Find where the given text appears and provide that cell's center as (X, Y) coordinate. 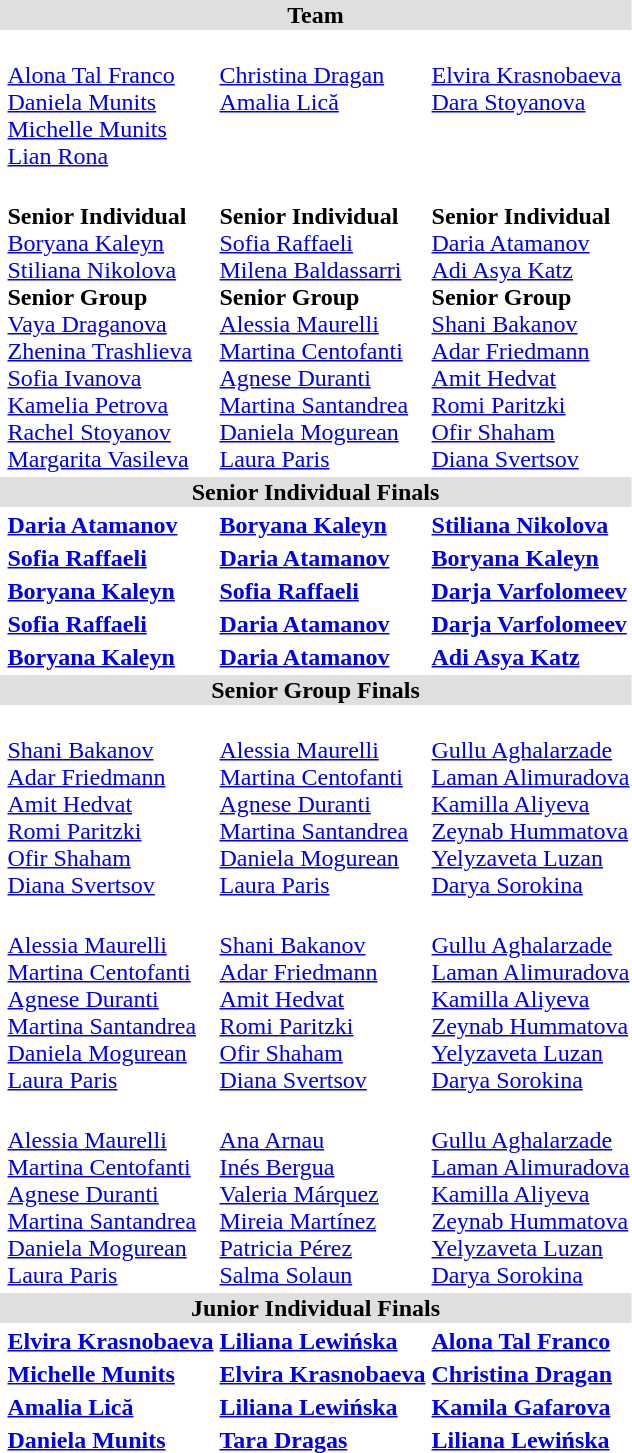
Ana ArnauInés BerguaValeria MárquezMireia MartínezPatricia PérezSalma Solaun (322, 1194)
Senior IndividualDaria AtamanovAdi Asya KatzSenior GroupShani BakanovAdar FriedmannAmit HedvatRomi ParitzkiOfir ShahamDiana Svertsov (530, 324)
Amalia Lică (110, 1407)
Alona Tal FrancoDaniela MunitsMichelle MunitsLian Rona (110, 102)
Kamila Gafarova (530, 1407)
Team (316, 15)
Senior Individual Finals (316, 492)
Adi Asya Katz (530, 657)
Elvira KrasnobaevaDara Stoyanova (530, 102)
Junior Individual Finals (316, 1308)
Senior Group Finals (316, 690)
Christina Dragan (530, 1374)
Alona Tal Franco (530, 1341)
Christina DraganAmalia Lică (322, 102)
Stiliana Nikolova (530, 525)
Michelle Munits (110, 1374)
